Return (X, Y) of the center of cell containing provided text 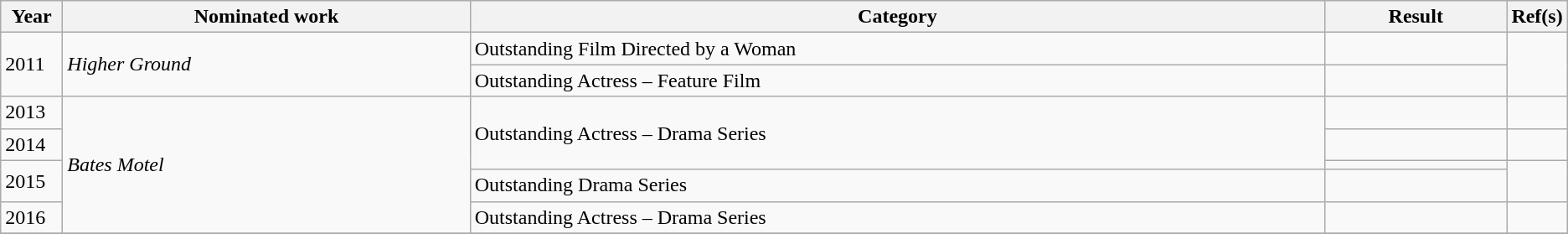
Higher Ground (266, 65)
Year (32, 17)
Outstanding Film Directed by a Woman (897, 49)
2013 (32, 112)
Outstanding Drama Series (897, 185)
2016 (32, 217)
Ref(s) (1537, 17)
2014 (32, 144)
2015 (32, 181)
2011 (32, 65)
Category (897, 17)
Result (1416, 17)
Nominated work (266, 17)
Bates Motel (266, 164)
Outstanding Actress – Feature Film (897, 81)
